Find where the given text appears and provide that cell's center as [X, Y] coordinate. 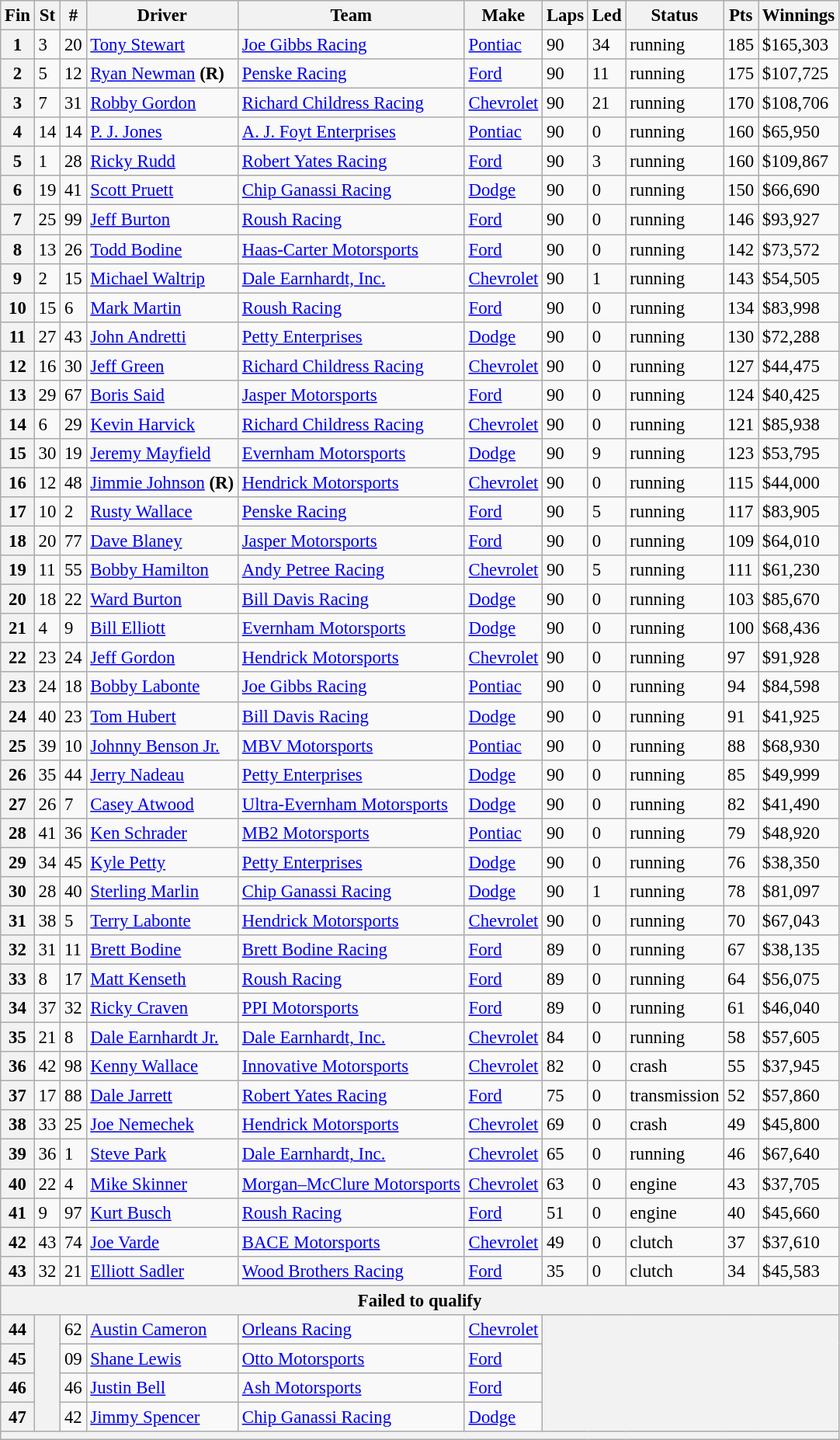
Todd Bodine [161, 249]
109 [741, 541]
$37,610 [798, 1242]
$83,998 [798, 308]
$54,505 [798, 278]
Orleans Racing [351, 1330]
Make [503, 16]
$72,288 [798, 336]
A. J. Foyt Enterprises [351, 132]
MB2 Motorsports [351, 833]
$84,598 [798, 687]
111 [741, 570]
$109,867 [798, 162]
Kevin Harvick [161, 424]
Jimmy Spencer [161, 1417]
Jeff Green [161, 366]
$41,490 [798, 804]
$45,583 [798, 1271]
$61,230 [798, 570]
121 [741, 424]
78 [741, 892]
142 [741, 249]
$68,436 [798, 628]
$68,930 [798, 746]
Justin Bell [161, 1388]
146 [741, 220]
74 [73, 1242]
79 [741, 833]
Team [351, 16]
84 [565, 1038]
$40,425 [798, 395]
$65,950 [798, 132]
Jeff Gordon [161, 658]
$57,860 [798, 1096]
134 [741, 308]
99 [73, 220]
$107,725 [798, 74]
76 [741, 862]
Matt Kenseth [161, 979]
Jeremy Mayfield [161, 454]
170 [741, 103]
Bill Elliott [161, 628]
Mike Skinner [161, 1184]
127 [741, 366]
115 [741, 482]
150 [741, 190]
$48,920 [798, 833]
Ken Schrader [161, 833]
Casey Atwood [161, 804]
Michael Waltrip [161, 278]
Tony Stewart [161, 45]
Wood Brothers Racing [351, 1271]
51 [565, 1212]
175 [741, 74]
Andy Petree Racing [351, 570]
$64,010 [798, 541]
Morgan–McClure Motorsports [351, 1184]
124 [741, 395]
Jimmie Johnson (R) [161, 482]
117 [741, 512]
64 [741, 979]
Jeff Burton [161, 220]
Ricky Craven [161, 1008]
$57,605 [798, 1038]
85 [741, 774]
Elliott Sadler [161, 1271]
$38,350 [798, 862]
Haas-Carter Motorsports [351, 249]
Jerry Nadeau [161, 774]
Kurt Busch [161, 1212]
62 [73, 1330]
John Andretti [161, 336]
Bobby Labonte [161, 687]
Boris Said [161, 395]
103 [741, 600]
St [47, 16]
P. J. Jones [161, 132]
47 [18, 1417]
52 [741, 1096]
143 [741, 278]
$67,043 [798, 920]
# [73, 16]
69 [565, 1125]
$44,475 [798, 366]
$108,706 [798, 103]
Joe Nemechek [161, 1125]
Sterling Marlin [161, 892]
Johnny Benson Jr. [161, 746]
$73,572 [798, 249]
09 [73, 1358]
$46,040 [798, 1008]
MBV Motorsports [351, 746]
185 [741, 45]
$53,795 [798, 454]
Fin [18, 16]
Kenny Wallace [161, 1066]
75 [565, 1096]
$83,905 [798, 512]
$93,927 [798, 220]
123 [741, 454]
Pts [741, 16]
$56,075 [798, 979]
Innovative Motorsports [351, 1066]
Ryan Newman (R) [161, 74]
58 [741, 1038]
Steve Park [161, 1154]
Status [675, 16]
$38,135 [798, 950]
Brett Bodine Racing [351, 950]
PPI Motorsports [351, 1008]
Terry Labonte [161, 920]
Laps [565, 16]
BACE Motorsports [351, 1242]
$49,999 [798, 774]
Ash Motorsports [351, 1388]
$91,928 [798, 658]
100 [741, 628]
$165,303 [798, 45]
$37,705 [798, 1184]
94 [741, 687]
Driver [161, 16]
$66,690 [798, 190]
70 [741, 920]
$37,945 [798, 1066]
Mark Martin [161, 308]
Led [607, 16]
Dale Earnhardt Jr. [161, 1038]
77 [73, 541]
91 [741, 716]
Brett Bodine [161, 950]
transmission [675, 1096]
$85,670 [798, 600]
Failed to qualify [420, 1300]
Ultra-Evernham Motorsports [351, 804]
130 [741, 336]
Austin Cameron [161, 1330]
Robby Gordon [161, 103]
Otto Motorsports [351, 1358]
Ricky Rudd [161, 162]
$44,000 [798, 482]
Joe Varde [161, 1242]
$81,097 [798, 892]
61 [741, 1008]
Rusty Wallace [161, 512]
Dave Blaney [161, 541]
$45,660 [798, 1212]
$45,800 [798, 1125]
Tom Hubert [161, 716]
$85,938 [798, 424]
Shane Lewis [161, 1358]
Dale Jarrett [161, 1096]
Winnings [798, 16]
$67,640 [798, 1154]
63 [565, 1184]
48 [73, 482]
Scott Pruett [161, 190]
Bobby Hamilton [161, 570]
65 [565, 1154]
98 [73, 1066]
Ward Burton [161, 600]
$41,925 [798, 716]
Kyle Petty [161, 862]
